Pinpoint the cell where the given text exists, returning its [x, y] midpoint coordinate. 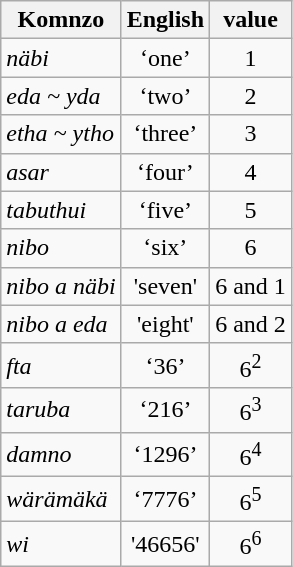
etha ~ ytho [61, 134]
63 [251, 410]
wi [61, 544]
fta [61, 366]
64 [251, 454]
66 [251, 544]
6 and 1 [251, 286]
damno [61, 454]
nibo a eda [61, 324]
Komnzo [61, 20]
'eight' [165, 324]
2 [251, 96]
'46656' [165, 544]
1 [251, 58]
value [251, 20]
5 [251, 210]
3 [251, 134]
‘three’ [165, 134]
‘four’ [165, 172]
asar [61, 172]
6 [251, 248]
English [165, 20]
‘two’ [165, 96]
65 [251, 500]
‘7776’ [165, 500]
wärämäkä [61, 500]
nibo a näbi [61, 286]
62 [251, 366]
‘one’ [165, 58]
‘1296’ [165, 454]
nibo [61, 248]
taruba [61, 410]
‘six’ [165, 248]
6 and 2 [251, 324]
4 [251, 172]
eda ~ yda [61, 96]
tabuthui [61, 210]
‘five’ [165, 210]
'seven' [165, 286]
näbi [61, 58]
‘216’ [165, 410]
‘36’ [165, 366]
